From the cell containing the given text, extract its center point as (X, Y) coordinate. 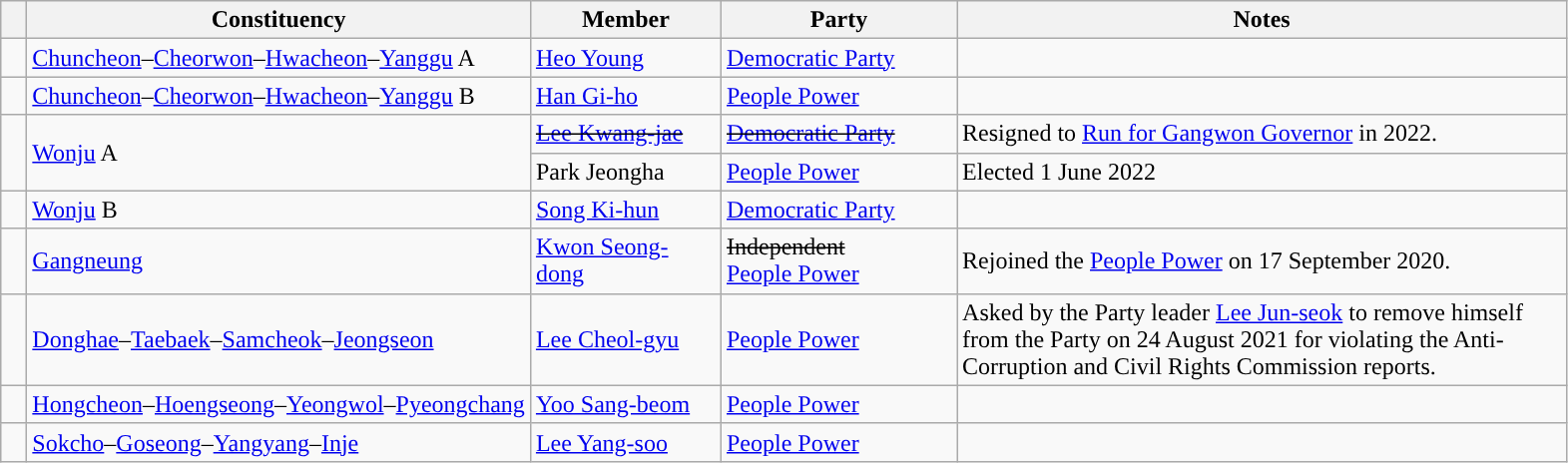
Wonju B (279, 210)
Party (838, 20)
Elected 1 June 2022 (1262, 172)
Chuncheon–Cheorwon–Hwacheon–Yanggu B (279, 96)
Constituency (279, 20)
Gangneung (279, 261)
Wonju A (279, 153)
Han Gi-ho (625, 96)
Sokcho–Goseong–Yangyang–Inje (279, 442)
Yoo Sang-beom (625, 404)
Resigned to Run for Gangwon Governor in 2022. (1262, 134)
Lee Yang-soo (625, 442)
Song Ki-hun (625, 210)
Notes (1262, 20)
Rejoined the People Power on 17 September 2020. (1262, 261)
Park Jeongha (625, 172)
IndependentPeople Power (838, 261)
Lee Kwang-jae (625, 134)
Donghae–Taebaek–Samcheok–Jeongseon (279, 339)
Lee Cheol-gyu (625, 339)
Chuncheon–Cheorwon–Hwacheon–Yanggu A (279, 58)
Hongcheon–Hoengseong–Yeongwol–Pyeongchang (279, 404)
Member (625, 20)
Heo Young (625, 58)
Kwon Seong-dong (625, 261)
